Find where the given text appears and provide that cell's center as (x, y) coordinate. 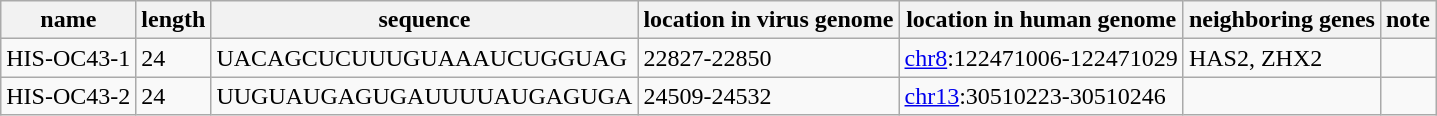
22827-22850 (768, 58)
sequence (424, 20)
UACAGCUCUUUGUAAAUCUGGUAG (424, 58)
24509-24532 (768, 96)
location in human genome (1041, 20)
length (174, 20)
chr8:122471006-122471029 (1041, 58)
chr13:30510223-30510246 (1041, 96)
name (68, 20)
location in virus genome (768, 20)
neighboring genes (1282, 20)
HAS2, ZHX2 (1282, 58)
HIS-OC43-1 (68, 58)
HIS-OC43-2 (68, 96)
note (1408, 20)
UUGUAUGAGUGAUUUUAUGAGUGA (424, 96)
